Identify which cell holds the provided text, then report its (x, y) central coordinate. 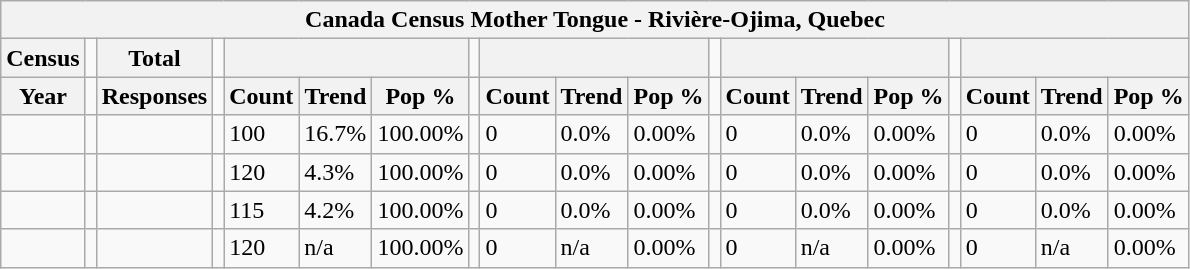
4.2% (336, 210)
16.7% (336, 134)
Census (43, 58)
Total (154, 58)
Year (43, 96)
Responses (154, 96)
115 (262, 210)
4.3% (336, 172)
Canada Census Mother Tongue - Rivière-Ojima, Quebec (595, 20)
100 (262, 134)
